Pinpoint the cell where the given text exists, returning its (x, y) midpoint coordinate. 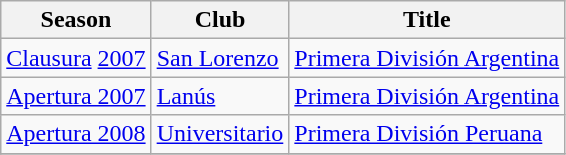
Primera División Peruana (427, 134)
Lanús (220, 96)
Apertura 2008 (76, 134)
Season (76, 20)
Clausura 2007 (76, 58)
Club (220, 20)
Universitario (220, 134)
Title (427, 20)
Apertura 2007 (76, 96)
San Lorenzo (220, 58)
